Locate the cell with the specified text and output its [x, y] center coordinate. 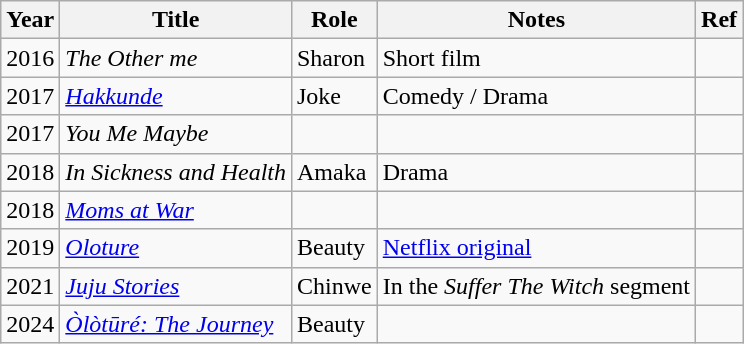
You Me Maybe [176, 134]
Role [334, 20]
Moms at War [176, 210]
Title [176, 20]
Short film [536, 58]
Òlòtūré: The Journey [176, 324]
Hakkunde [176, 96]
Netflix original [536, 248]
Notes [536, 20]
Oloture [176, 248]
Juju Stories [176, 286]
Sharon [334, 58]
Amaka [334, 172]
In the Suffer The Witch segment [536, 286]
Chinwe [334, 286]
The Other me [176, 58]
Drama [536, 172]
Ref [720, 20]
2024 [30, 324]
Year [30, 20]
2019 [30, 248]
Joke [334, 96]
Comedy / Drama [536, 96]
2021 [30, 286]
2016 [30, 58]
In Sickness and Health [176, 172]
